Determine the (X, Y) coordinate at the center of the cell enclosing the given text.  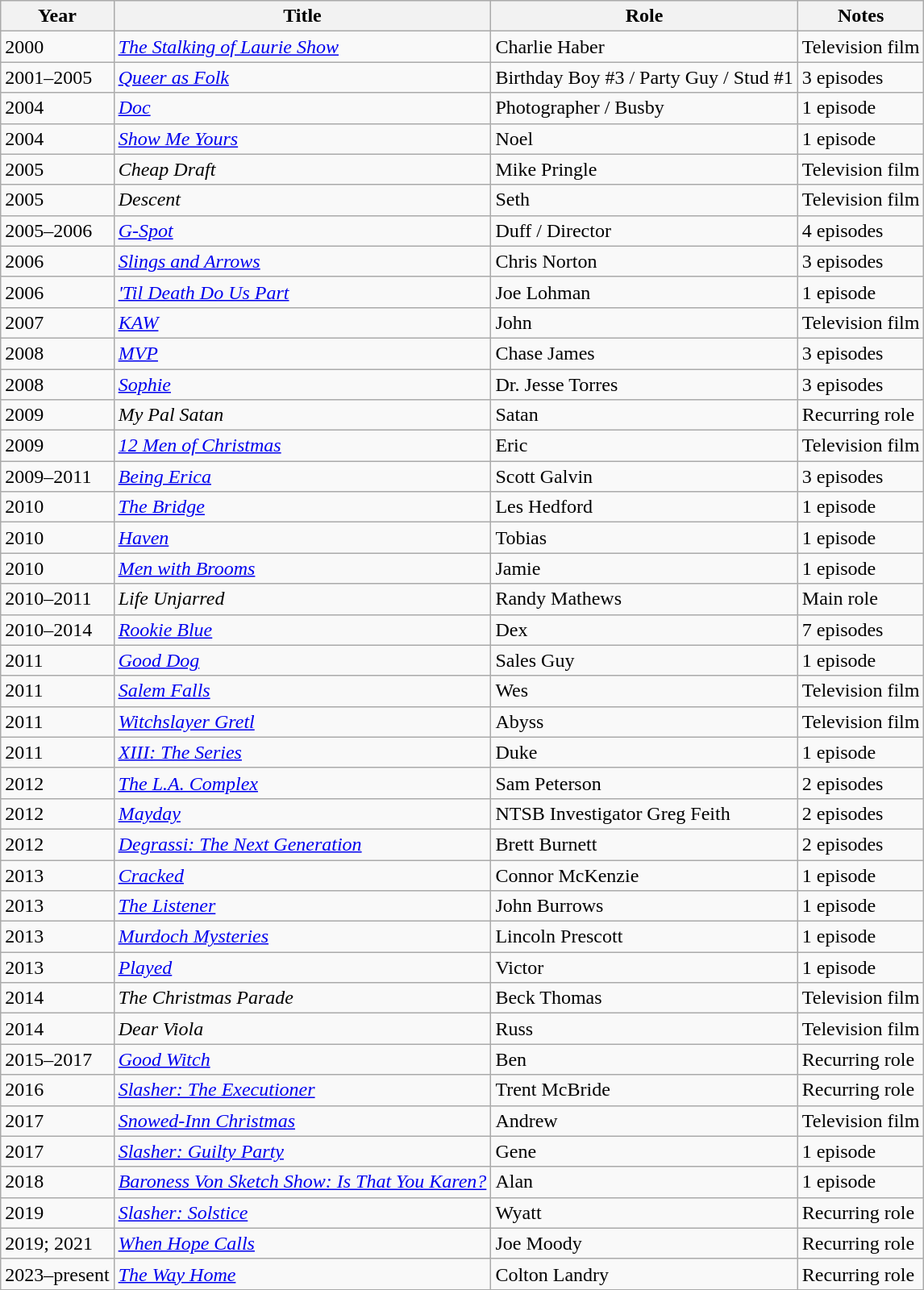
Birthday Boy #3 / Party Guy / Stud #1 (644, 77)
MVP (302, 353)
Dex (644, 630)
Eric (644, 446)
Chase James (644, 353)
Played (302, 967)
Russ (644, 1029)
2007 (57, 322)
Lincoln Prescott (644, 937)
2005–2006 (57, 231)
Gene (644, 1151)
Ben (644, 1059)
Seth (644, 200)
Men with Brooms (302, 568)
Satan (644, 415)
Notes (861, 16)
2019 (57, 1213)
Murdoch Mysteries (302, 937)
Mike Pringle (644, 169)
Life Unjarred (302, 599)
The L.A. Complex (302, 783)
Sales Guy (644, 660)
4 episodes (861, 231)
2000 (57, 47)
2010–2014 (57, 630)
2015–2017 (57, 1059)
Joe Moody (644, 1243)
2010–2011 (57, 599)
Rookie Blue (302, 630)
2016 (57, 1090)
Joe Lohman (644, 292)
XIII: The Series (302, 752)
Duff / Director (644, 231)
Randy Mathews (644, 599)
Witchslayer Gretl (302, 722)
Les Hedford (644, 507)
Degrassi: The Next Generation (302, 844)
2001–2005 (57, 77)
Role (644, 16)
'Til Death Do Us Part (302, 292)
Show Me Yours (302, 139)
Snowed-Inn Christmas (302, 1121)
Good Witch (302, 1059)
Doc (302, 108)
Connor McKenzie (644, 875)
Main role (861, 599)
Slings and Arrows (302, 261)
The Christmas Parade (302, 998)
Photographer / Busby (644, 108)
Victor (644, 967)
Mayday (302, 814)
Scott Galvin (644, 476)
2018 (57, 1182)
KAW (302, 322)
2019; 2021 (57, 1243)
Sam Peterson (644, 783)
Title (302, 16)
Queer as Folk (302, 77)
Chris Norton (644, 261)
Jamie (644, 568)
The Way Home (302, 1274)
12 Men of Christmas (302, 446)
2023–present (57, 1274)
Sophie (302, 385)
Good Dog (302, 660)
Cracked (302, 875)
Charlie Haber (644, 47)
Cheap Draft (302, 169)
Slasher: Guilty Party (302, 1151)
Baroness Von Sketch Show: Is That You Karen? (302, 1182)
Slasher: Solstice (302, 1213)
Haven (302, 538)
Slasher: The Executioner (302, 1090)
When Hope Calls (302, 1243)
Noel (644, 139)
John Burrows (644, 906)
Being Erica (302, 476)
2009–2011 (57, 476)
Abyss (644, 722)
Andrew (644, 1121)
Salem Falls (302, 691)
Colton Landry (644, 1274)
Trent McBride (644, 1090)
NTSB Investigator Greg Feith (644, 814)
Descent (302, 200)
Duke (644, 752)
Tobias (644, 538)
The Bridge (302, 507)
7 episodes (861, 630)
Wes (644, 691)
Dear Viola (302, 1029)
Beck Thomas (644, 998)
The Listener (302, 906)
Wyatt (644, 1213)
Year (57, 16)
My Pal Satan (302, 415)
John (644, 322)
Brett Burnett (644, 844)
Dr. Jesse Torres (644, 385)
Alan (644, 1182)
G-Spot (302, 231)
The Stalking of Laurie Show (302, 47)
